For the text-containing cell, return its midpoint in [X, Y] coordinate format. 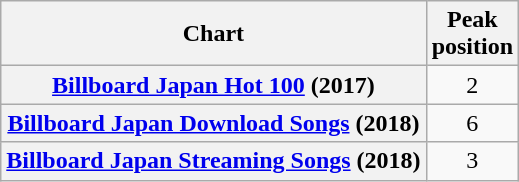
2 [472, 85]
6 [472, 123]
Billboard Japan Hot 100 (2017) [214, 85]
Billboard Japan Download Songs (2018) [214, 123]
Peakposition [472, 34]
Billboard Japan Streaming Songs (2018) [214, 161]
3 [472, 161]
Chart [214, 34]
